Extract the (x, y) coordinate from the center of the cell holding the provided text.  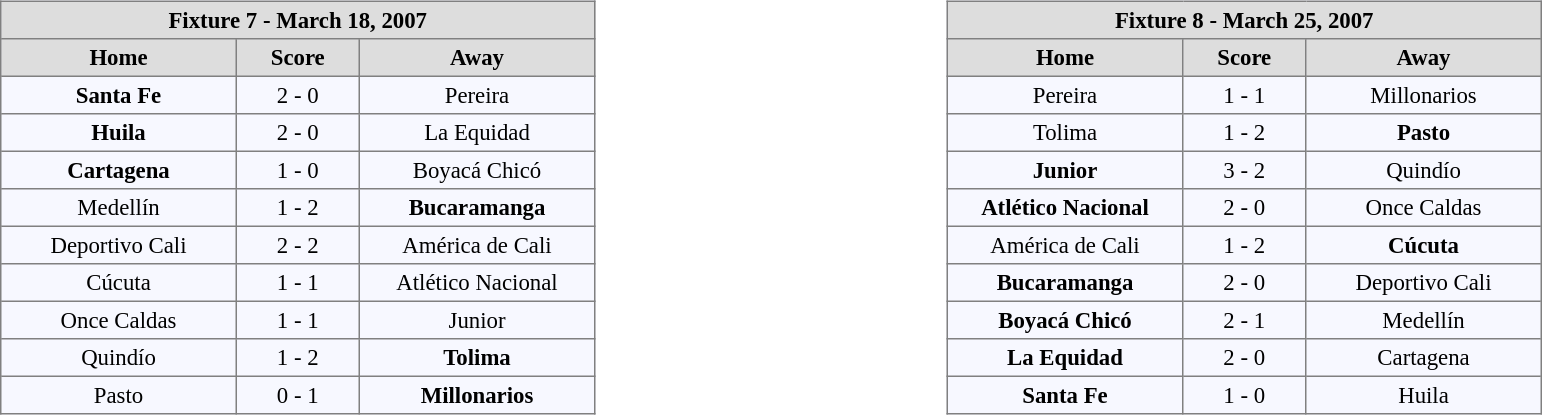
3 - 2 (1244, 170)
Fixture 7 - March 18, 2007 (298, 20)
2 - 2 (298, 245)
2 - 1 (1244, 320)
Fixture 8 - March 25, 2007 (1244, 20)
0 - 1 (298, 395)
